Determine the (X, Y) coordinate at the center of the cell enclosing the given text.  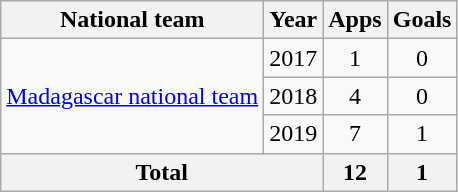
Apps (355, 20)
2017 (294, 58)
Goals (422, 20)
2019 (294, 134)
7 (355, 134)
Year (294, 20)
Madagascar national team (132, 96)
2018 (294, 96)
4 (355, 96)
12 (355, 172)
National team (132, 20)
Total (162, 172)
